Search for the cell housing the specified text and yield its (X, Y) center coordinate. 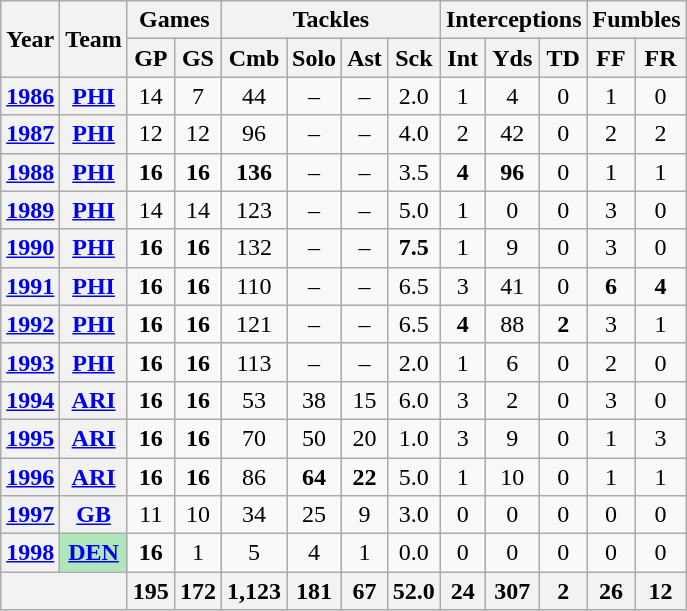
86 (254, 477)
132 (254, 248)
15 (365, 400)
307 (512, 591)
Sck (414, 58)
195 (150, 591)
136 (254, 172)
Games (174, 20)
Cmb (254, 58)
Team (94, 39)
1992 (30, 324)
TD (564, 58)
GB (94, 515)
11 (150, 515)
1989 (30, 210)
25 (314, 515)
Int (462, 58)
110 (254, 286)
1998 (30, 553)
64 (314, 477)
50 (314, 438)
1,123 (254, 591)
Interceptions (514, 20)
52.0 (414, 591)
41 (512, 286)
6.0 (414, 400)
1996 (30, 477)
38 (314, 400)
1993 (30, 362)
34 (254, 515)
123 (254, 210)
24 (462, 591)
Fumbles (636, 20)
1995 (30, 438)
Solo (314, 58)
3.5 (414, 172)
Year (30, 39)
26 (611, 591)
88 (512, 324)
3.0 (414, 515)
67 (365, 591)
172 (198, 591)
20 (365, 438)
FF (611, 58)
4.0 (414, 134)
GP (150, 58)
1990 (30, 248)
1986 (30, 96)
GS (198, 58)
1997 (30, 515)
0.0 (414, 553)
1987 (30, 134)
121 (254, 324)
1.0 (414, 438)
1991 (30, 286)
FR (660, 58)
44 (254, 96)
70 (254, 438)
53 (254, 400)
Yds (512, 58)
7 (198, 96)
42 (512, 134)
113 (254, 362)
22 (365, 477)
1988 (30, 172)
5 (254, 553)
Ast (365, 58)
Tackles (330, 20)
DEN (94, 553)
7.5 (414, 248)
1994 (30, 400)
181 (314, 591)
